Search for the cell housing the specified text and yield its [x, y] center coordinate. 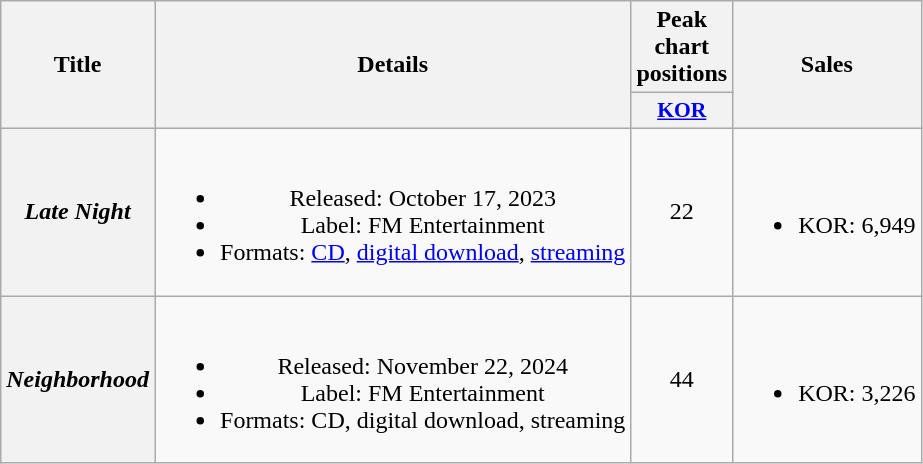
Peak chart positions [682, 47]
KOR: 6,949 [827, 212]
22 [682, 212]
Sales [827, 65]
Neighborhood [78, 380]
KOR: 3,226 [827, 380]
44 [682, 380]
KOR [682, 111]
Late Night [78, 212]
Released: November 22, 2024Label: FM EntertainmentFormats: CD, digital download, streaming [392, 380]
Released: October 17, 2023Label: FM EntertainmentFormats: CD, digital download, streaming [392, 212]
Details [392, 65]
Title [78, 65]
